Capture the cell that displays the provided text and extract its [x, y] central coordinate. 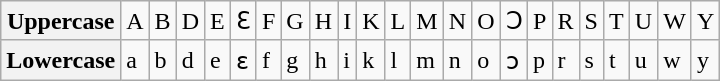
F [268, 21]
Uppercase [61, 21]
B [162, 21]
u [643, 60]
U [643, 21]
L [398, 21]
t [616, 60]
T [616, 21]
A [135, 21]
i [348, 60]
E [218, 21]
Ɔ [514, 21]
Ɛ [243, 21]
a [135, 60]
m [427, 60]
e [218, 60]
Y [705, 21]
W [675, 21]
h [323, 60]
n [457, 60]
p [540, 60]
b [162, 60]
ɛ [243, 60]
Lowercase [61, 60]
y [705, 60]
k [371, 60]
d [190, 60]
o [486, 60]
R [566, 21]
f [268, 60]
M [427, 21]
r [566, 60]
S [591, 21]
K [371, 21]
s [591, 60]
P [540, 21]
ɔ [514, 60]
N [457, 21]
H [323, 21]
D [190, 21]
w [675, 60]
l [398, 60]
g [295, 60]
G [295, 21]
O [486, 21]
I [348, 21]
